Pinpoint the cell where the given text exists, returning its [X, Y] midpoint coordinate. 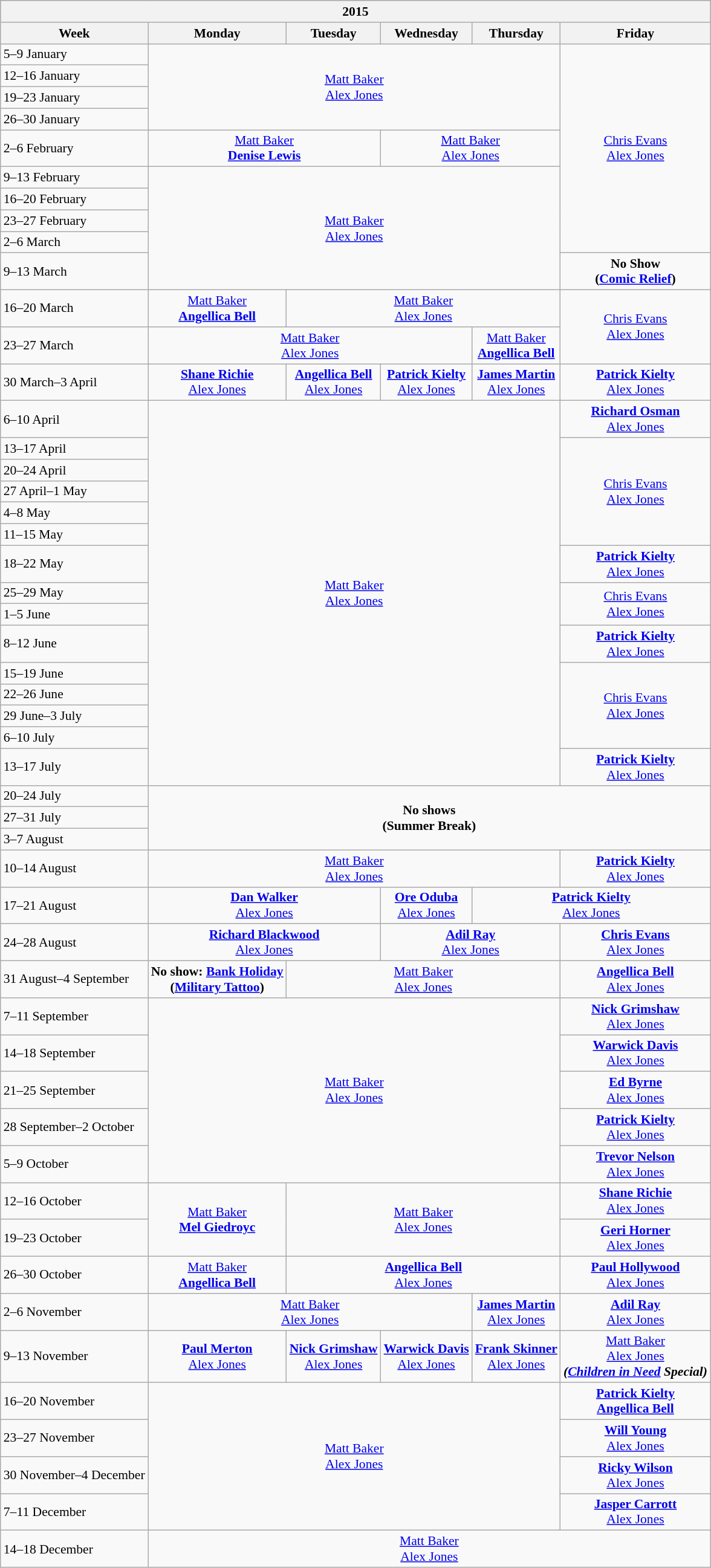
17–21 August [74, 905]
26–30 January [74, 119]
Tuesday [334, 33]
13–17 April [74, 449]
21–25 September [74, 1090]
Patrick KieltyAngellica Bell [635, 1401]
Matt BakerMel Giedroyc [218, 1219]
Week [74, 33]
23–27 November [74, 1439]
20–24 April [74, 470]
16–20 March [74, 308]
Will YoungAlex Jones [635, 1439]
Geri HornerAlex Jones [635, 1238]
5–9 October [74, 1164]
Thursday [516, 33]
Ricky WilsonAlex Jones [635, 1475]
2–6 March [74, 242]
23–27 February [74, 221]
Ore OdubaAlex Jones [427, 905]
3–7 August [74, 840]
6–10 April [74, 420]
7–11 September [74, 1017]
14–18 September [74, 1053]
2015 [355, 11]
27 April–1 May [74, 491]
Dan WalkerAlex Jones [265, 905]
29 June–3 July [74, 716]
25–29 May [74, 593]
30 November–4 December [74, 1475]
2–6 February [74, 149]
26–30 October [74, 1275]
No Show(Comic Relief) [635, 272]
Trevor NelsonAlex Jones [635, 1164]
Ed ByrneAlex Jones [635, 1090]
24–28 August [74, 943]
18–22 May [74, 563]
Jasper CarrottAlex Jones [635, 1512]
22–26 June [74, 695]
Richard OsmanAlex Jones [635, 420]
Matt BakerDenise Lewis [265, 149]
7–11 December [74, 1512]
Wednesday [427, 33]
Paul HollywoodAlex Jones [635, 1275]
9–13 November [74, 1356]
9–13 February [74, 178]
5–9 January [74, 54]
28 September–2 October [74, 1127]
12–16 October [74, 1200]
19–23 January [74, 98]
16–20 February [74, 199]
10–14 August [74, 868]
No shows(Summer Break) [429, 817]
8–12 June [74, 644]
2–6 November [74, 1312]
Monday [218, 33]
Frank SkinnerAlex Jones [516, 1356]
20–24 July [74, 796]
Richard BlackwoodAlex Jones [265, 943]
Paul MertonAlex Jones [218, 1356]
9–13 March [74, 272]
19–23 October [74, 1238]
14–18 December [74, 1549]
30 March–3 April [74, 382]
13–17 July [74, 766]
6–10 July [74, 738]
11–15 May [74, 535]
15–19 June [74, 673]
16–20 November [74, 1401]
Matt BakerAlex Jones(Children in Need Special) [635, 1356]
4–8 May [74, 513]
31 August–4 September [74, 979]
23–27 March [74, 346]
No show: Bank Holiday(Military Tattoo) [218, 979]
12–16 January [74, 76]
1–5 June [74, 615]
Friday [635, 33]
27–31 July [74, 818]
